For the text-containing cell, return its midpoint in [X, Y] coordinate format. 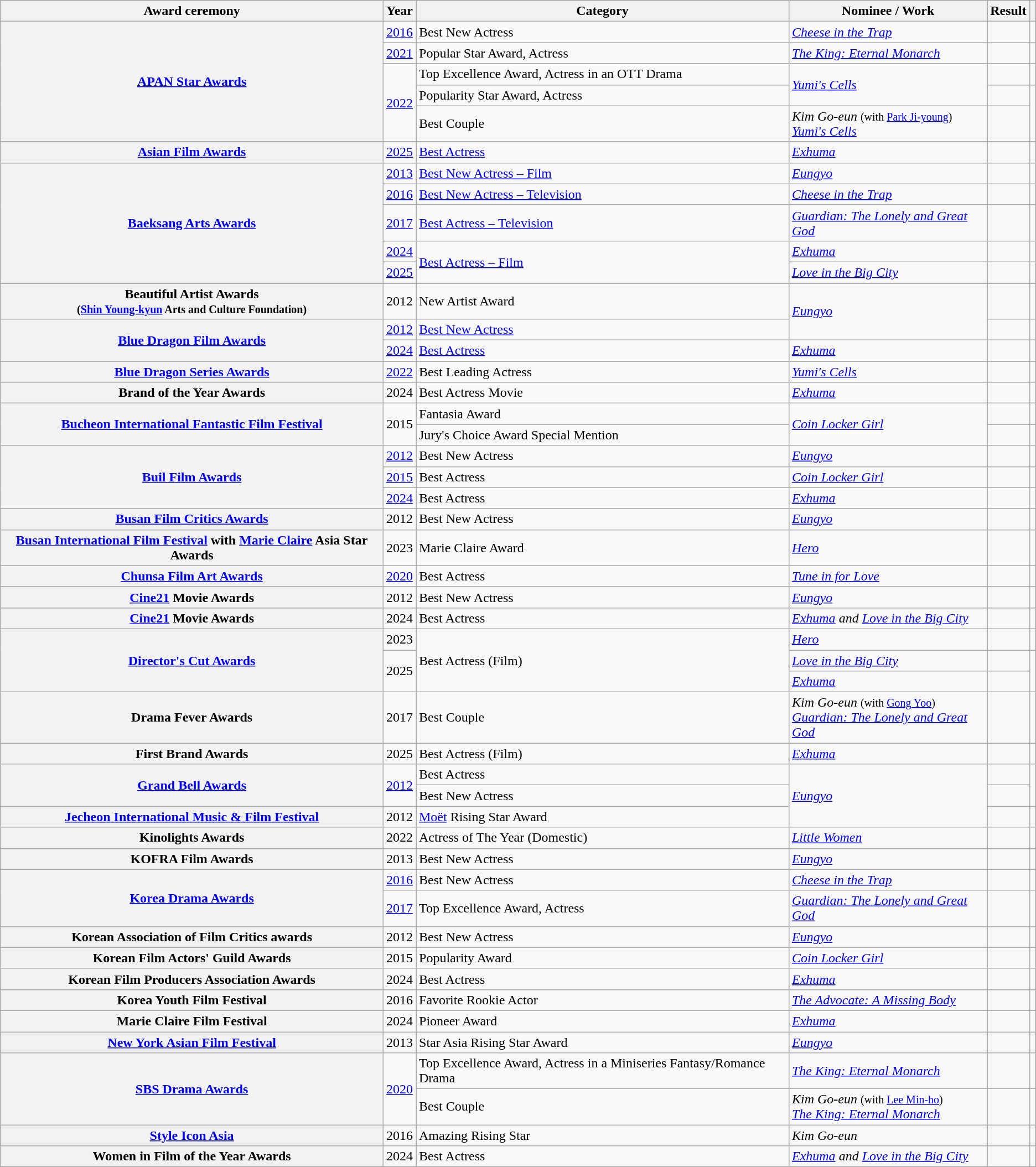
Best New Actress – Television [603, 194]
Buil Film Awards [192, 477]
Award ceremony [192, 11]
Best Actress Movie [603, 393]
Moët Rising Star Award [603, 817]
Marie Claire Award [603, 548]
Nominee / Work [888, 11]
Korea Drama Awards [192, 898]
Drama Fever Awards [192, 718]
Blue Dragon Series Awards [192, 372]
Star Asia Rising Star Award [603, 1042]
Busan Film Critics Awards [192, 519]
Kinolights Awards [192, 838]
The Advocate: A Missing Body [888, 1000]
Top Excellence Award, Actress [603, 909]
Result [1008, 11]
Bucheon International Fantastic Film Festival [192, 424]
Asian Film Awards [192, 152]
Popularity Star Award, Actress [603, 95]
Style Icon Asia [192, 1135]
Kim Go-eun (with Park Ji-young)Yumi's Cells [888, 124]
Baeksang Arts Awards [192, 222]
Best Actress – Film [603, 262]
Little Women [888, 838]
APAN Star Awards [192, 82]
Korean Film Actors' Guild Awards [192, 958]
Popular Star Award, Actress [603, 53]
Kim Go-eun (with Gong Yoo) Guardian: The Lonely and Great God [888, 718]
Director's Cut Awards [192, 660]
Korean Association of Film Critics awards [192, 937]
Top Excellence Award, Actress in a Miniseries Fantasy/Romance Drama [603, 1071]
Kim Go-eun [888, 1135]
Korea Youth Film Festival [192, 1000]
Popularity Award [603, 958]
Pioneer Award [603, 1021]
Chunsa Film Art Awards [192, 576]
KOFRA Film Awards [192, 859]
Brand of the Year Awards [192, 393]
New Artist Award [603, 301]
Top Excellence Award, Actress in an OTT Drama [603, 74]
Busan International Film Festival with Marie Claire Asia Star Awards [192, 548]
Best Leading Actress [603, 372]
Korean Film Producers Association Awards [192, 979]
New York Asian Film Festival [192, 1042]
Best New Actress – Film [603, 173]
Jecheon International Music & Film Festival [192, 817]
Women in Film of the Year Awards [192, 1156]
Amazing Rising Star [603, 1135]
Best Actress – Television [603, 222]
Favorite Rookie Actor [603, 1000]
Marie Claire Film Festival [192, 1021]
Blue Dragon Film Awards [192, 340]
SBS Drama Awards [192, 1089]
Year [400, 11]
Grand Bell Awards [192, 785]
Fantasia Award [603, 414]
Actress of The Year (Domestic) [603, 838]
2021 [400, 53]
Category [603, 11]
Tune in for Love [888, 576]
Jury's Choice Award Special Mention [603, 435]
Kim Go-eun (with Lee Min-ho) The King: Eternal Monarch [888, 1107]
First Brand Awards [192, 754]
Beautiful Artist Awards (Shin Young-kyun Arts and Culture Foundation) [192, 301]
